For the text-containing cell, return its midpoint in (X, Y) coordinate format. 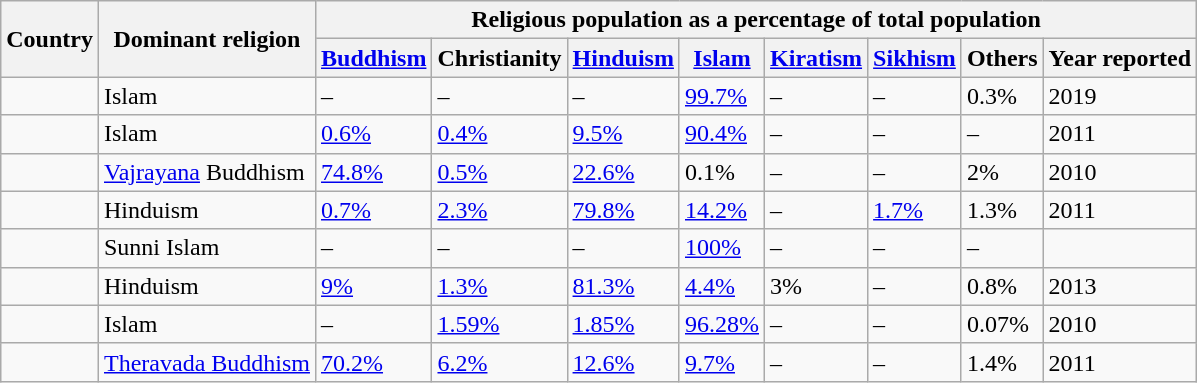
2019 (1120, 96)
1.85% (623, 324)
9.7% (722, 362)
4.4% (722, 286)
1.4% (1002, 362)
Christianity (500, 58)
96.28% (722, 324)
6.2% (500, 362)
0.6% (373, 134)
9.5% (623, 134)
0.8% (1002, 286)
74.8% (373, 172)
90.4% (722, 134)
Theravada Buddhism (206, 362)
Sunni Islam (206, 248)
2013 (1120, 286)
0.4% (500, 134)
Kiratism (816, 58)
14.2% (722, 210)
0.3% (1002, 96)
2.3% (500, 210)
70.2% (373, 362)
99.7% (722, 96)
Year reported (1120, 58)
0.7% (373, 210)
22.6% (623, 172)
100% (722, 248)
Sikhism (915, 58)
1.7% (915, 210)
0.1% (722, 172)
9% (373, 286)
0.5% (500, 172)
2% (1002, 172)
3% (816, 286)
Religious population as a percentage of total population (756, 20)
Others (1002, 58)
79.8% (623, 210)
1.59% (500, 324)
Country (50, 39)
81.3% (623, 286)
0.07% (1002, 324)
Dominant religion (206, 39)
12.6% (623, 362)
Buddhism (373, 58)
Vajrayana Buddhism (206, 172)
